Output the [x, y] coordinate of the center of the cell containing the given text.  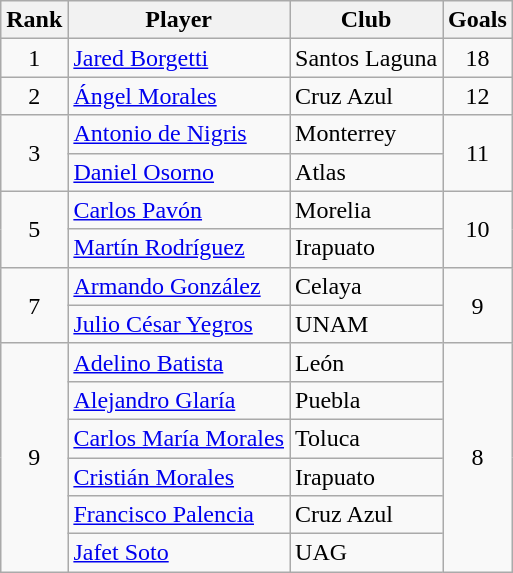
5 [34, 229]
Armando González [179, 286]
Club [366, 20]
Morelia [366, 210]
Rank [34, 20]
2 [34, 96]
11 [478, 153]
Jared Borgetti [179, 58]
Francisco Palencia [179, 515]
Puebla [366, 400]
Toluca [366, 438]
León [366, 362]
18 [478, 58]
Cristián Morales [179, 477]
Carlos María Morales [179, 438]
Alejandro Glaría [179, 400]
Atlas [366, 172]
Jafet Soto [179, 553]
8 [478, 457]
Martín Rodríguez [179, 248]
3 [34, 153]
UAG [366, 553]
Player [179, 20]
Goals [478, 20]
Daniel Osorno [179, 172]
Antonio de Nigris [179, 134]
Santos Laguna [366, 58]
Ángel Morales [179, 96]
1 [34, 58]
12 [478, 96]
7 [34, 305]
Julio César Yegros [179, 324]
10 [478, 229]
Monterrey [366, 134]
Adelino Batista [179, 362]
Celaya [366, 286]
UNAM [366, 324]
Carlos Pavón [179, 210]
